Extract the [X, Y] coordinate from the center of the cell holding the provided text.  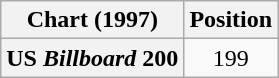
US Billboard 200 [92, 58]
199 [231, 58]
Position [231, 20]
Chart (1997) [92, 20]
